Provide the (X, Y) coordinate of the cell's center where the given text is located.  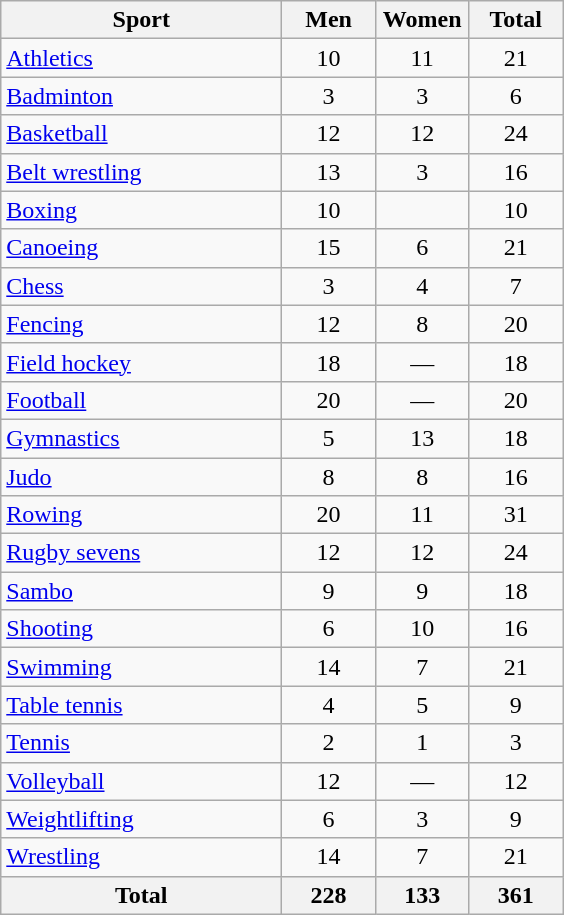
15 (329, 248)
Field hockey (142, 362)
1 (422, 743)
Rowing (142, 515)
Basketball (142, 134)
31 (516, 515)
Judo (142, 477)
Football (142, 400)
Sport (142, 20)
Sambo (142, 591)
Weightlifting (142, 819)
Chess (142, 286)
Tennis (142, 743)
Athletics (142, 58)
Volleyball (142, 781)
Belt wrestling (142, 172)
2 (329, 743)
Swimming (142, 667)
Boxing (142, 210)
Shooting (142, 629)
Gymnastics (142, 438)
228 (329, 895)
Rugby sevens (142, 553)
Wrestling (142, 857)
Canoeing (142, 248)
Men (329, 20)
Fencing (142, 324)
Badminton (142, 96)
Table tennis (142, 705)
361 (516, 895)
133 (422, 895)
Women (422, 20)
